Identify which cell holds the provided text, then report its (X, Y) central coordinate. 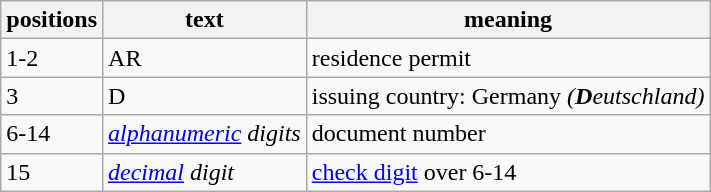
D (205, 96)
alphanumeric digits (205, 134)
residence permit (508, 58)
decimal digit (205, 172)
15 (52, 172)
document number (508, 134)
1-2 (52, 58)
issuing country: Germany (Deutschland) (508, 96)
meaning (508, 20)
3 (52, 96)
positions (52, 20)
text (205, 20)
check digit over 6-14 (508, 172)
AR (205, 58)
6-14 (52, 134)
